Locate the cell with the specified text and output its (X, Y) center coordinate. 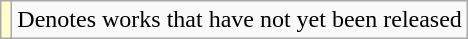
Denotes works that have not yet been released (240, 20)
